Extract the (X, Y) coordinate from the center of the cell holding the provided text.  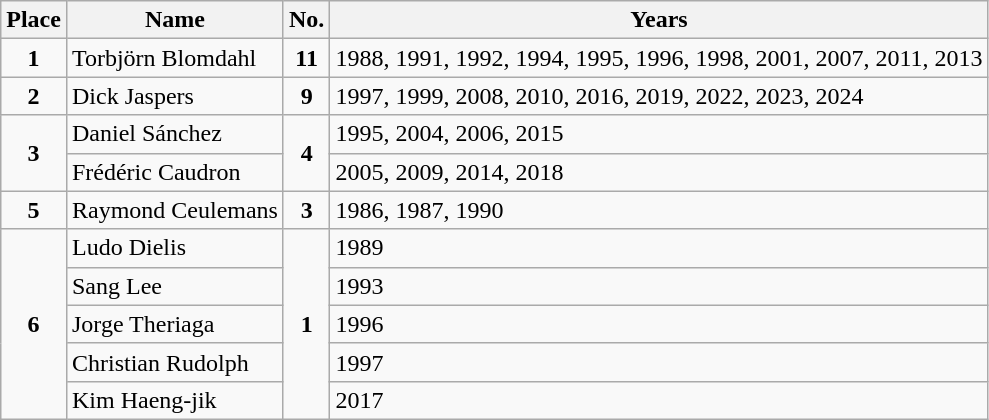
Sang Lee (174, 286)
2017 (659, 400)
Raymond Ceulemans (174, 210)
Torbjörn Blomdahl (174, 58)
Frédéric Caudron (174, 172)
Christian Rudolph (174, 362)
1997 (659, 362)
1989 (659, 248)
Jorge Theriaga (174, 324)
Dick Jaspers (174, 96)
2005, 2009, 2014, 2018 (659, 172)
1995, 2004, 2006, 2015 (659, 134)
2 (34, 96)
Daniel Sánchez (174, 134)
1997, 1999, 2008, 2010, 2016, 2019, 2022, 2023, 2024 (659, 96)
6 (34, 324)
Name (174, 20)
1988, 1991, 1992, 1994, 1995, 1996, 1998, 2001, 2007, 2011, 2013 (659, 58)
9 (306, 96)
1986, 1987, 1990 (659, 210)
5 (34, 210)
4 (306, 153)
1996 (659, 324)
Place (34, 20)
11 (306, 58)
Kim Haeng-jik (174, 400)
1993 (659, 286)
Ludo Dielis (174, 248)
No. (306, 20)
Years (659, 20)
